Search for the cell housing the specified text and yield its (X, Y) center coordinate. 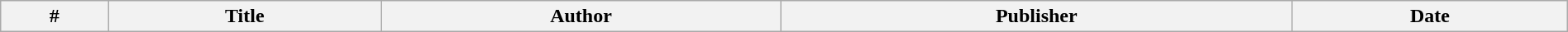
Author (581, 16)
Publisher (1036, 16)
Title (245, 16)
# (55, 16)
Date (1431, 16)
